Find where the given text appears and provide that cell's center as [X, Y] coordinate. 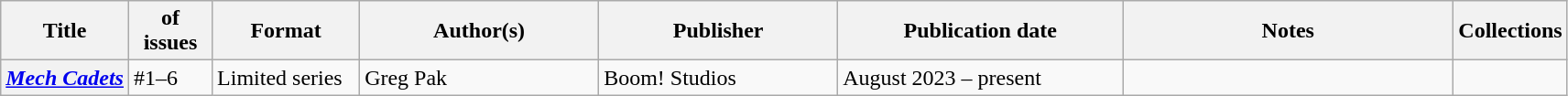
Publication date [980, 31]
of issues [170, 31]
Greg Pak [480, 78]
Title [65, 31]
Notes [1288, 31]
Format [286, 31]
Mech Cadets [65, 78]
August 2023 – present [980, 78]
Collections [1510, 31]
Author(s) [480, 31]
Publisher [718, 31]
#1–6 [170, 78]
Boom! Studios [718, 78]
Limited series [286, 78]
